Extract the (x, y) coordinate from the center of the cell holding the provided text.  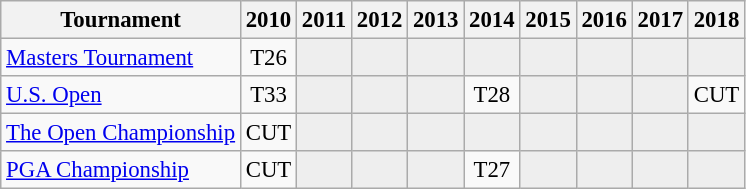
2017 (660, 20)
2018 (716, 20)
2010 (268, 20)
2015 (548, 20)
T28 (492, 95)
The Open Championship (121, 133)
T26 (268, 58)
U.S. Open (121, 95)
2013 (436, 20)
Tournament (121, 20)
2014 (492, 20)
PGA Championship (121, 170)
Masters Tournament (121, 58)
2012 (379, 20)
T27 (492, 170)
2016 (604, 20)
2011 (324, 20)
T33 (268, 95)
